Identify which cell holds the provided text, then report its [x, y] central coordinate. 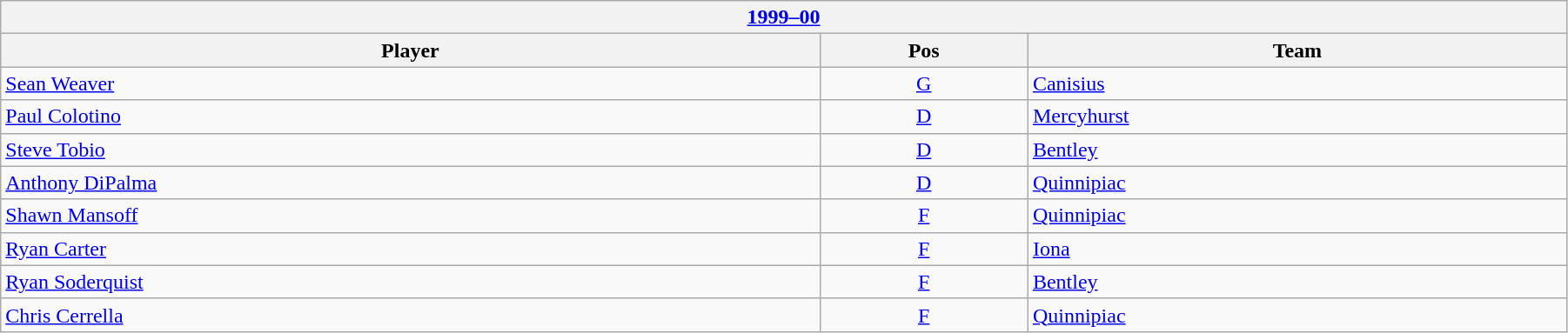
Ryan Carter [411, 249]
G [924, 83]
Shawn Mansoff [411, 216]
Ryan Soderquist [411, 282]
Iona [1297, 249]
Chris Cerrella [411, 315]
Anthony DiPalma [411, 183]
Pos [924, 50]
1999–00 [784, 17]
Team [1297, 50]
Mercyhurst [1297, 117]
Sean Weaver [411, 83]
Steve Tobio [411, 150]
Player [411, 50]
Paul Colotino [411, 117]
Canisius [1297, 83]
